Capture the cell that displays the provided text and extract its (X, Y) central coordinate. 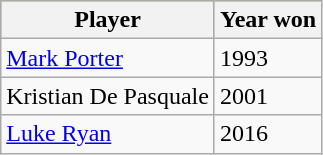
2016 (268, 134)
Luke Ryan (108, 134)
Kristian De Pasquale (108, 96)
Year won (268, 20)
Player (108, 20)
2001 (268, 96)
Mark Porter (108, 58)
1993 (268, 58)
